Find where the given text appears and provide that cell's center as [X, Y] coordinate. 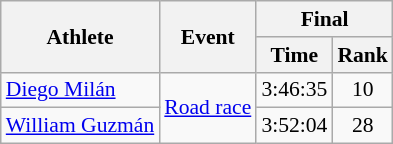
3:52:04 [294, 126]
Road race [208, 108]
Time [294, 55]
Rank [362, 55]
Athlete [80, 36]
Diego Milán [80, 90]
Final [324, 19]
10 [362, 90]
28 [362, 126]
3:46:35 [294, 90]
William Guzmán [80, 126]
Event [208, 36]
